Search for the cell housing the specified text and yield its [X, Y] center coordinate. 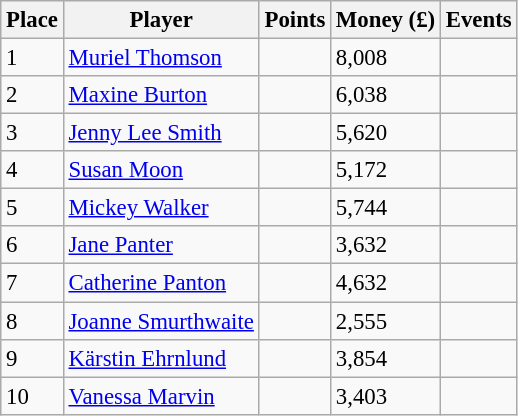
Jenny Lee Smith [161, 133]
Points [294, 20]
9 [32, 358]
Vanessa Marvin [161, 396]
Player [161, 20]
6,038 [386, 95]
3,854 [386, 358]
3,632 [386, 245]
Events [478, 20]
6 [32, 245]
10 [32, 396]
4,632 [386, 283]
Joanne Smurthwaite [161, 321]
Muriel Thomson [161, 58]
Mickey Walker [161, 208]
Catherine Panton [161, 283]
4 [32, 170]
2,555 [386, 321]
5,172 [386, 170]
5 [32, 208]
Jane Panter [161, 245]
2 [32, 95]
8 [32, 321]
7 [32, 283]
5,744 [386, 208]
Kärstin Ehrnlund [161, 358]
Maxine Burton [161, 95]
Susan Moon [161, 170]
Money (£) [386, 20]
3 [32, 133]
Place [32, 20]
5,620 [386, 133]
3,403 [386, 396]
8,008 [386, 58]
1 [32, 58]
